Locate the cell with the specified text and output its [X, Y] center coordinate. 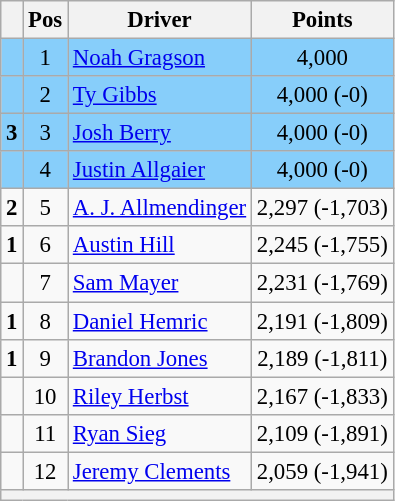
A. J. Allmendinger [160, 208]
2,231 (-1,769) [322, 283]
6 [46, 245]
8 [46, 321]
Points [322, 20]
Pos [46, 20]
5 [46, 208]
Noah Gragson [160, 58]
Josh Berry [160, 133]
Austin Hill [160, 245]
Brandon Jones [160, 358]
2,191 (-1,809) [322, 321]
Jeremy Clements [160, 471]
4 [46, 170]
12 [46, 471]
Ryan Sieg [160, 433]
9 [46, 358]
2,297 (-1,703) [322, 208]
Riley Herbst [160, 396]
2,109 (-1,891) [322, 433]
11 [46, 433]
Justin Allgaier [160, 170]
2,059 (-1,941) [322, 471]
2,245 (-1,755) [322, 245]
2,189 (-1,811) [322, 358]
4,000 [322, 58]
Driver [160, 20]
2,167 (-1,833) [322, 396]
Ty Gibbs [160, 95]
Daniel Hemric [160, 321]
Sam Mayer [160, 283]
10 [46, 396]
7 [46, 283]
